Return [X, Y] of the center of cell containing provided text 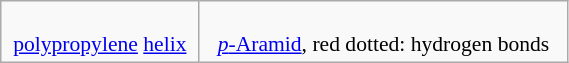
polypropylene helix [100, 32]
p-Aramid, red dotted: hydrogen bonds [384, 32]
